Pinpoint the cell where the given text exists, returning its (x, y) midpoint coordinate. 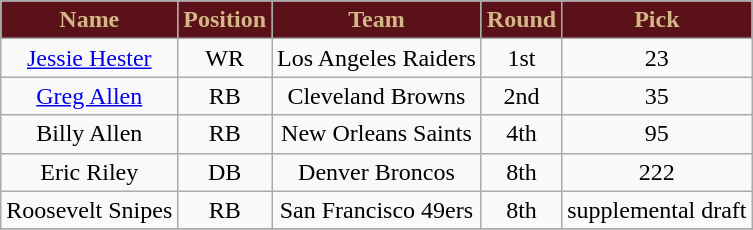
Position (225, 20)
2nd (521, 96)
Billy Allen (90, 134)
23 (657, 58)
1st (521, 58)
Roosevelt Snipes (90, 210)
Los Angeles Raiders (377, 58)
supplemental draft (657, 210)
Denver Broncos (377, 172)
35 (657, 96)
San Francisco 49ers (377, 210)
Name (90, 20)
Pick (657, 20)
WR (225, 58)
222 (657, 172)
95 (657, 134)
DB (225, 172)
Cleveland Browns (377, 96)
Eric Riley (90, 172)
Jessie Hester (90, 58)
Round (521, 20)
Greg Allen (90, 96)
4th (521, 134)
Team (377, 20)
New Orleans Saints (377, 134)
